Determine the [x, y] coordinate at the center of the cell enclosing the given text.  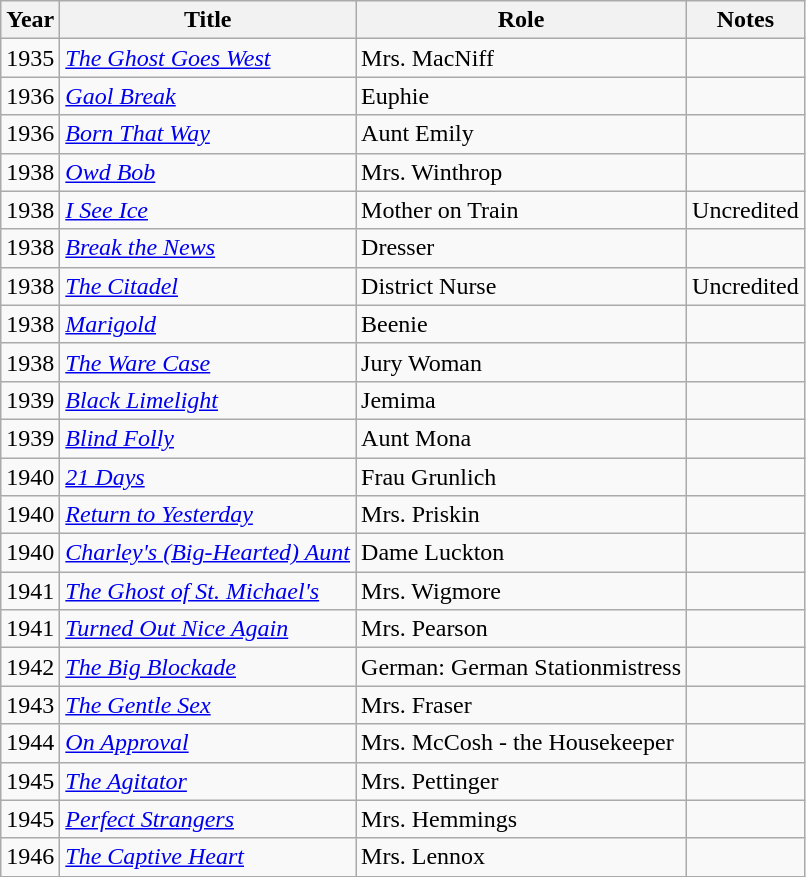
Mrs. Fraser [522, 705]
1942 [30, 667]
Mrs. Pettinger [522, 781]
Aunt Mona [522, 438]
Mrs. MacNiff [522, 58]
Role [522, 20]
The Captive Heart [208, 857]
Jemima [522, 400]
On Approval [208, 743]
Marigold [208, 324]
Title [208, 20]
Mrs. Priskin [522, 515]
Mrs. McCosh - the Housekeeper [522, 743]
Year [30, 20]
Dame Luckton [522, 553]
Aunt Emily [522, 134]
Mother on Train [522, 210]
1935 [30, 58]
Mrs. Pearson [522, 629]
Gaol Break [208, 96]
The Agitator [208, 781]
Dresser [522, 248]
Turned Out Nice Again [208, 629]
Blind Folly [208, 438]
Born That Way [208, 134]
The Ware Case [208, 362]
District Nurse [522, 286]
Jury Woman [522, 362]
Owd Bob [208, 172]
Mrs. Winthrop [522, 172]
1944 [30, 743]
Euphie [522, 96]
21 Days [208, 477]
Mrs. Hemmings [522, 819]
Break the News [208, 248]
Charley's (Big-Hearted) Aunt [208, 553]
Frau Grunlich [522, 477]
Return to Yesterday [208, 515]
The Citadel [208, 286]
Notes [746, 20]
Beenie [522, 324]
I See Ice [208, 210]
Black Limelight [208, 400]
The Big Blockade [208, 667]
The Ghost Goes West [208, 58]
Mrs. Wigmore [522, 591]
1943 [30, 705]
1946 [30, 857]
The Gentle Sex [208, 705]
Perfect Strangers [208, 819]
German: German Stationmistress [522, 667]
Mrs. Lennox [522, 857]
The Ghost of St. Michael's [208, 591]
